Return the (x, y) coordinate for the center point of the cell that contains the specified text.  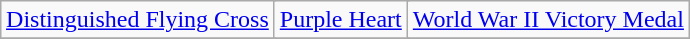
Distinguished Flying Cross (138, 20)
Purple Heart (340, 20)
World War II Victory Medal (548, 20)
